From the cell containing the given text, extract its center point as (x, y) coordinate. 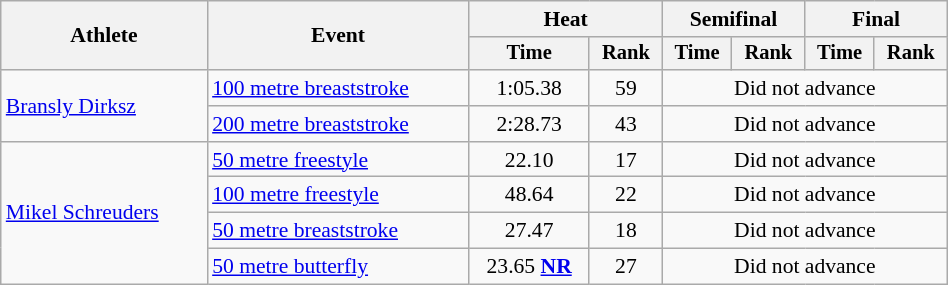
43 (626, 124)
2:28.73 (530, 124)
200 metre breaststroke (338, 124)
27.47 (530, 231)
100 metre breaststroke (338, 88)
22.10 (530, 160)
50 metre breaststroke (338, 231)
22 (626, 195)
1:05.38 (530, 88)
17 (626, 160)
Heat (566, 19)
50 metre butterfly (338, 267)
27 (626, 267)
Mikel Schreuders (104, 213)
Athlete (104, 36)
Semifinal (733, 19)
59 (626, 88)
Bransly Dirksz (104, 106)
18 (626, 231)
Final (876, 19)
48.64 (530, 195)
Event (338, 36)
50 metre freestyle (338, 160)
23.65 NR (530, 267)
100 metre freestyle (338, 195)
